Return (X, Y) of the center of cell containing provided text 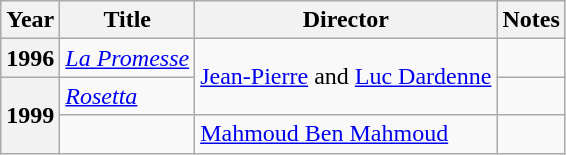
1999 (30, 115)
Director (346, 20)
Year (30, 20)
Jean-Pierre and Luc Dardenne (346, 77)
Mahmoud Ben Mahmoud (346, 134)
Title (128, 20)
Notes (531, 20)
1996 (30, 58)
La Promesse (128, 58)
Rosetta (128, 96)
